Output the [X, Y] coordinate of the center of the cell containing the given text.  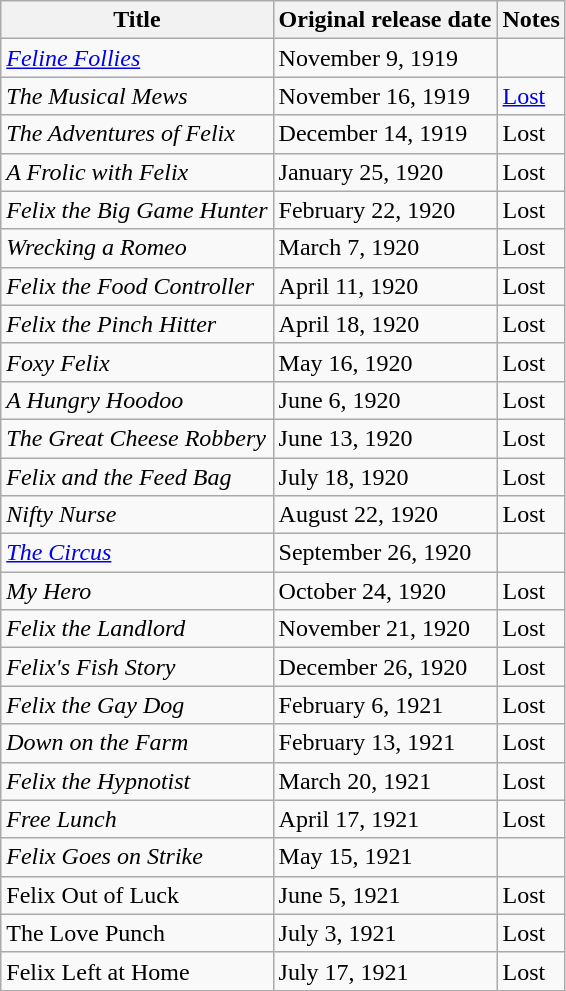
February 22, 1920 [385, 210]
November 21, 1920 [385, 629]
March 20, 1921 [385, 781]
Down on the Farm [137, 743]
The Adventures of Felix [137, 134]
October 24, 1920 [385, 591]
Felix the Landlord [137, 629]
Foxy Felix [137, 362]
Original release date [385, 20]
July 18, 1920 [385, 477]
The Musical Mews [137, 96]
November 16, 1919 [385, 96]
April 11, 1920 [385, 286]
February 6, 1921 [385, 705]
My Hero [137, 591]
Felix the Gay Dog [137, 705]
A Frolic with Felix [137, 172]
The Great Cheese Robbery [137, 438]
March 7, 1920 [385, 248]
Felix the Food Controller [137, 286]
June 5, 1921 [385, 895]
The Circus [137, 553]
December 14, 1919 [385, 134]
Felix the Big Game Hunter [137, 210]
Felix Out of Luck [137, 895]
April 17, 1921 [385, 819]
Felix and the Feed Bag [137, 477]
Feline Follies [137, 58]
Notes [531, 20]
Wrecking a Romeo [137, 248]
Felix Left at Home [137, 971]
Felix the Hypnotist [137, 781]
Felix Goes on Strike [137, 857]
Title [137, 20]
May 16, 1920 [385, 362]
April 18, 1920 [385, 324]
January 25, 1920 [385, 172]
June 6, 1920 [385, 400]
February 13, 1921 [385, 743]
Felix the Pinch Hitter [137, 324]
Free Lunch [137, 819]
November 9, 1919 [385, 58]
June 13, 1920 [385, 438]
July 17, 1921 [385, 971]
The Love Punch [137, 933]
December 26, 1920 [385, 667]
Felix's Fish Story [137, 667]
September 26, 1920 [385, 553]
Nifty Nurse [137, 515]
August 22, 1920 [385, 515]
May 15, 1921 [385, 857]
A Hungry Hoodoo [137, 400]
July 3, 1921 [385, 933]
